Scan for the cell matching the given text and deliver its [X, Y] coordinate at center. 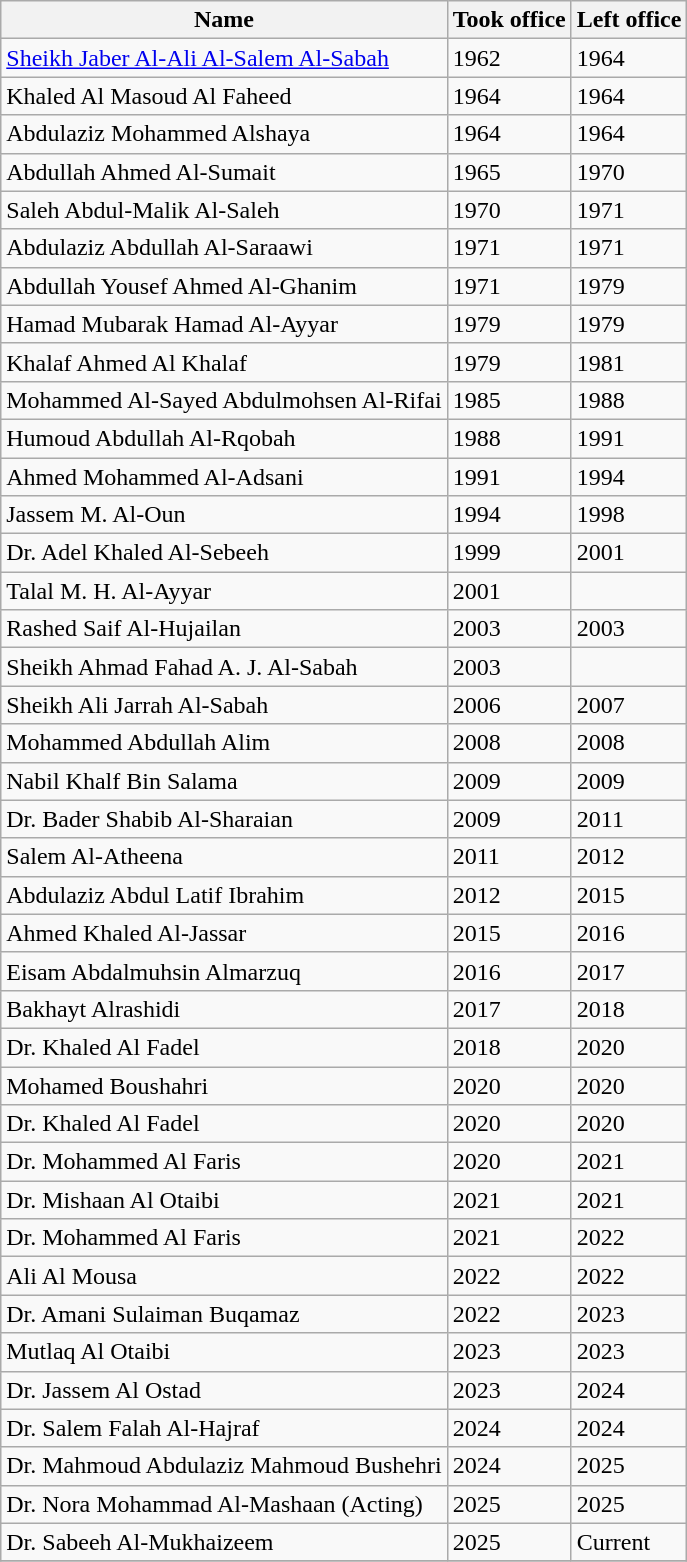
Dr. Bader Shabib Al-Sharaian [224, 819]
Dr. Mahmoud Abdulaziz Mahmoud Bushehri [224, 1466]
1985 [509, 400]
Mohamed Boushahri [224, 1085]
Mohammed Abdullah Alim [224, 743]
Khalaf Ahmed Al Khalaf [224, 362]
Dr. Jassem Al Ostad [224, 1390]
Ali Al Mousa [224, 1276]
2006 [509, 705]
Abdulaziz Mohammed Alshaya [224, 134]
Jassem M. Al-Oun [224, 515]
Humoud Abdullah Al-Rqobah [224, 438]
Sheikh Ahmad Fahad A. J. Al-Sabah [224, 667]
Abdullah Ahmed Al-Sumait [224, 172]
1998 [629, 515]
Took office [509, 20]
Dr. Amani Sulaiman Buqamaz [224, 1314]
1965 [509, 172]
Left office [629, 20]
Khaled Al Masoud Al Faheed [224, 96]
Rashed Saif Al-Hujailan [224, 629]
Ahmed Mohammed Al-Adsani [224, 477]
1981 [629, 362]
Abdulaziz Abdullah Al-Saraawi [224, 248]
Saleh Abdul-Malik Al-Saleh [224, 210]
Nabil Khalf Bin Salama [224, 781]
Hamad Mubarak Hamad Al-Ayyar [224, 324]
Mohammed Al-Sayed Abdulmohsen Al-Rifai [224, 400]
Name [224, 20]
Sheikh Jaber Al-Ali Al-Salem Al-Sabah [224, 58]
Ahmed Khaled Al-Jassar [224, 933]
1999 [509, 553]
Abdullah Yousef Ahmed Al-Ghanim [224, 286]
Salem Al-Atheena [224, 857]
Mutlaq Al Otaibi [224, 1352]
Eisam Abdalmuhsin Almarzuq [224, 971]
Dr. Sabeeh Al-Mukhaizeem [224, 1542]
Dr. Adel Khaled Al-Sebeeh [224, 553]
Sheikh Ali Jarrah Al-Sabah [224, 705]
Current [629, 1542]
Dr. Salem Falah Al-Hajraf [224, 1428]
2007 [629, 705]
Dr. Nora Mohammad Al-Mashaan (Acting) [224, 1504]
1962 [509, 58]
Dr. Mishaan Al Otaibi [224, 1200]
Talal M. H. Al-Ayyar [224, 591]
Bakhayt Alrashidi [224, 1009]
Abdulaziz Abdul Latif Ibrahim [224, 895]
